Search for the cell housing the specified text and yield its [X, Y] center coordinate. 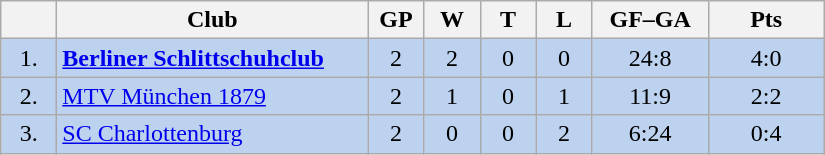
W [452, 20]
3. [29, 134]
L [564, 20]
MTV München 1879 [212, 96]
4:0 [766, 58]
0:4 [766, 134]
GP [396, 20]
GF–GA [650, 20]
1. [29, 58]
6:24 [650, 134]
2:2 [766, 96]
Pts [766, 20]
T [508, 20]
11:9 [650, 96]
Club [212, 20]
24:8 [650, 58]
SC Charlottenburg [212, 134]
Berliner Schlittschuhclub [212, 58]
2. [29, 96]
